Provide the (X, Y) coordinate of the cell's center where the given text is located.  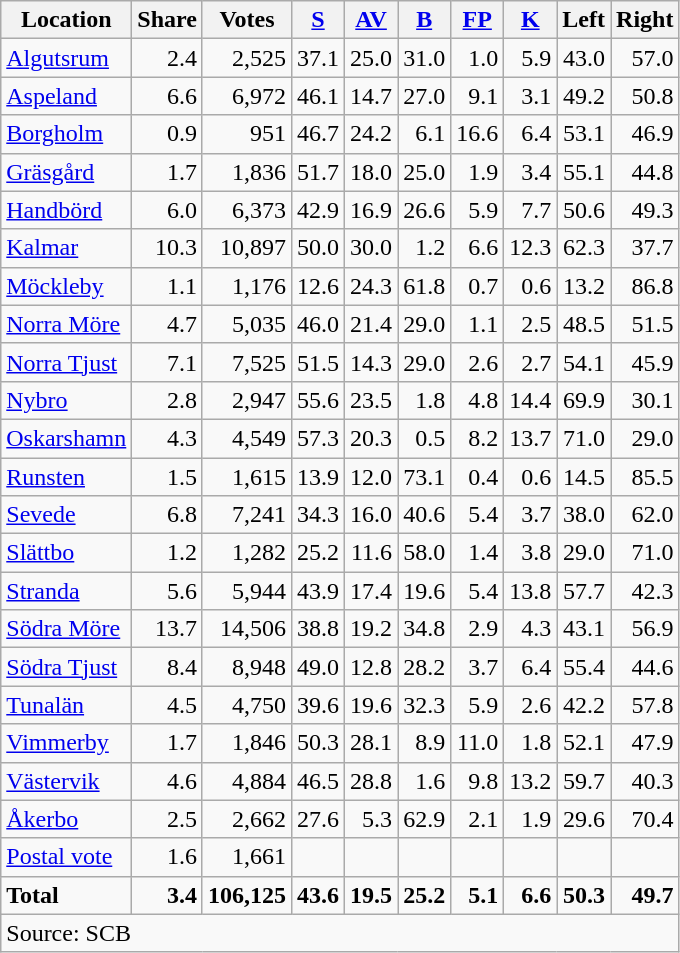
50.0 (318, 248)
24.2 (372, 134)
FP (478, 20)
Aspeland (66, 96)
14,506 (246, 629)
Algutsrum (66, 58)
Södra Tjust (66, 667)
5,944 (246, 591)
18.0 (372, 172)
29.6 (584, 819)
12.8 (372, 667)
Oskarshamn (66, 438)
Slättbo (66, 553)
38.8 (318, 629)
70.4 (645, 819)
Södra Möre (66, 629)
7,241 (246, 515)
49.7 (645, 895)
4.6 (168, 781)
34.3 (318, 515)
Handbörd (66, 210)
6,972 (246, 96)
85.5 (645, 477)
17.4 (372, 591)
9.1 (478, 96)
30.1 (645, 400)
Location (66, 20)
Source: SCB (340, 933)
11.6 (372, 553)
6,373 (246, 210)
8.9 (424, 743)
1.0 (478, 58)
2.1 (478, 819)
Västervik (66, 781)
Norra Möre (66, 324)
5.6 (168, 591)
42.2 (584, 705)
2,525 (246, 58)
8.2 (478, 438)
57.7 (584, 591)
19.5 (372, 895)
10,897 (246, 248)
951 (246, 134)
40.6 (424, 515)
4.8 (478, 400)
2.7 (530, 362)
27.0 (424, 96)
AV (372, 20)
4,750 (246, 705)
43.0 (584, 58)
1.4 (478, 553)
11.0 (478, 743)
55.6 (318, 400)
0.4 (478, 477)
5.1 (478, 895)
55.1 (584, 172)
12.3 (530, 248)
16.0 (372, 515)
39.6 (318, 705)
2.9 (478, 629)
12.6 (318, 286)
Runsten (66, 477)
14.3 (372, 362)
24.3 (372, 286)
0.5 (424, 438)
14.4 (530, 400)
43.9 (318, 591)
44.8 (645, 172)
32.3 (424, 705)
16.9 (372, 210)
Borgholm (66, 134)
38.0 (584, 515)
1,836 (246, 172)
42.9 (318, 210)
5,035 (246, 324)
44.6 (645, 667)
73.1 (424, 477)
34.8 (424, 629)
28.1 (372, 743)
1,282 (246, 553)
1,615 (246, 477)
2.4 (168, 58)
86.8 (645, 286)
1,661 (246, 857)
37.1 (318, 58)
27.6 (318, 819)
7.7 (530, 210)
50.8 (645, 96)
0.7 (478, 286)
53.1 (584, 134)
5.3 (372, 819)
6.1 (424, 134)
7.1 (168, 362)
2.8 (168, 400)
51.7 (318, 172)
54.1 (584, 362)
43.6 (318, 895)
3.1 (530, 96)
1,846 (246, 743)
43.1 (584, 629)
26.6 (424, 210)
7,525 (246, 362)
K (530, 20)
Left (584, 20)
Norra Tjust (66, 362)
8.4 (168, 667)
46.5 (318, 781)
Möckleby (66, 286)
42.3 (645, 591)
52.1 (584, 743)
2,662 (246, 819)
S (318, 20)
Nybro (66, 400)
Stranda (66, 591)
46.7 (318, 134)
13.9 (318, 477)
14.5 (584, 477)
37.7 (645, 248)
62.0 (645, 515)
4.7 (168, 324)
28.8 (372, 781)
59.7 (584, 781)
58.0 (424, 553)
Sevede (66, 515)
62.3 (584, 248)
9.8 (478, 781)
10.3 (168, 248)
Postal vote (66, 857)
40.3 (645, 781)
57.3 (318, 438)
57.0 (645, 58)
50.6 (584, 210)
46.1 (318, 96)
6.0 (168, 210)
62.9 (424, 819)
B (424, 20)
Kalmar (66, 248)
23.5 (372, 400)
Share (168, 20)
46.9 (645, 134)
Tunalän (66, 705)
1.5 (168, 477)
46.0 (318, 324)
Right (645, 20)
14.7 (372, 96)
49.2 (584, 96)
31.0 (424, 58)
4.5 (168, 705)
6.8 (168, 515)
4,884 (246, 781)
69.9 (584, 400)
47.9 (645, 743)
61.8 (424, 286)
Gräsgård (66, 172)
Åkerbo (66, 819)
20.3 (372, 438)
1,176 (246, 286)
30.0 (372, 248)
48.5 (584, 324)
45.9 (645, 362)
19.2 (372, 629)
Votes (246, 20)
Vimmerby (66, 743)
4,549 (246, 438)
28.2 (424, 667)
13.8 (530, 591)
8,948 (246, 667)
49.3 (645, 210)
12.0 (372, 477)
0.9 (168, 134)
106,125 (246, 895)
56.9 (645, 629)
Total (66, 895)
57.8 (645, 705)
16.6 (478, 134)
2,947 (246, 400)
3.8 (530, 553)
21.4 (372, 324)
49.0 (318, 667)
55.4 (584, 667)
